Find where the given text appears and provide that cell's center as [X, Y] coordinate. 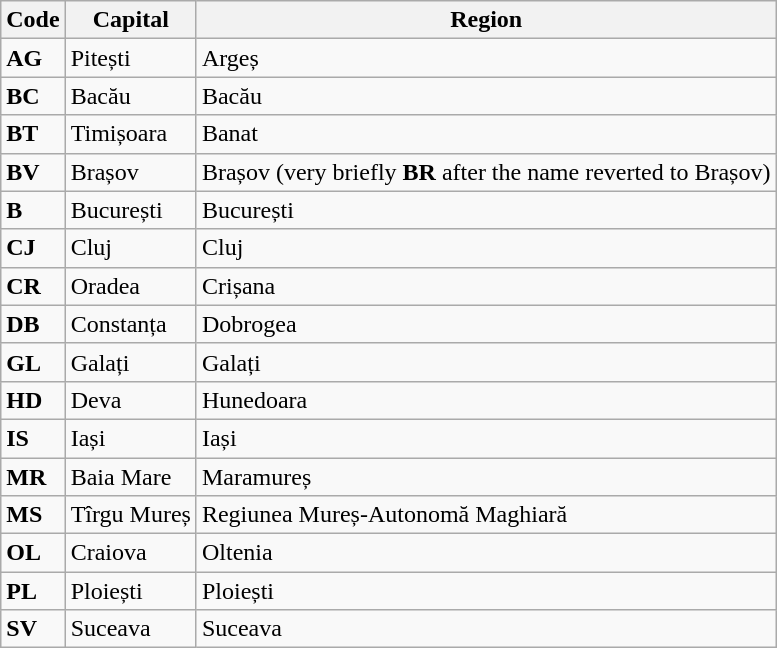
Crișana [486, 286]
Hunedoara [486, 400]
Craiova [130, 553]
GL [33, 362]
Maramureș [486, 477]
Pitești [130, 58]
Banat [486, 134]
Argeș [486, 58]
IS [33, 438]
Tîrgu Mureș [130, 515]
MR [33, 477]
Oradea [130, 286]
Constanța [130, 324]
Deva [130, 400]
CR [33, 286]
SV [33, 629]
BT [33, 134]
Baia Mare [130, 477]
PL [33, 591]
DB [33, 324]
CJ [33, 248]
HD [33, 400]
BC [33, 96]
Region [486, 20]
OL [33, 553]
Oltenia [486, 553]
Timișoara [130, 134]
MS [33, 515]
B [33, 210]
Dobrogea [486, 324]
AG [33, 58]
Brașov [130, 172]
Regiunea Mureș-Autonomă Maghiară [486, 515]
Brașov (very briefly BR after the name reverted to Brașov) [486, 172]
BV [33, 172]
Code [33, 20]
Capital [130, 20]
